Detect which cell encompasses the target text, then output its [x, y] center coordinate. 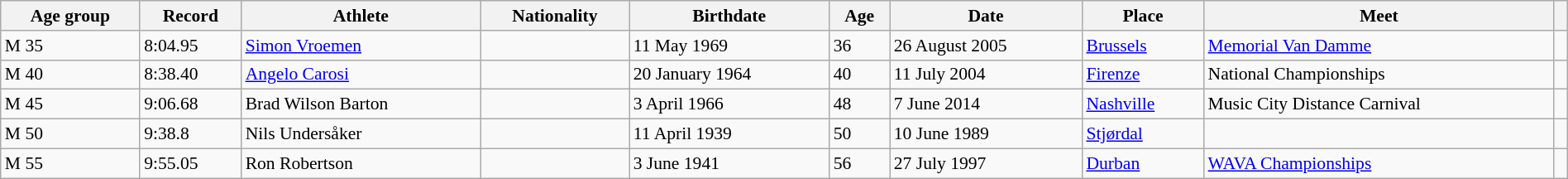
Memorial Van Damme [1379, 46]
11 April 1939 [729, 134]
Brussels [1143, 46]
Brad Wilson Barton [361, 104]
Record [190, 16]
8:38.40 [190, 75]
48 [860, 104]
Firenze [1143, 75]
M 40 [70, 75]
Nationality [554, 16]
8:04.95 [190, 46]
36 [860, 46]
Ron Robertson [361, 163]
9:06.68 [190, 104]
Athlete [361, 16]
Date [986, 16]
3 June 1941 [729, 163]
Age group [70, 16]
Place [1143, 16]
Nashville [1143, 104]
Music City Distance Carnival [1379, 104]
9:55.05 [190, 163]
M 45 [70, 104]
National Championships [1379, 75]
9:38.8 [190, 134]
M 55 [70, 163]
WAVA Championships [1379, 163]
Meet [1379, 16]
Simon Vroemen [361, 46]
Nils Undersåker [361, 134]
56 [860, 163]
20 January 1964 [729, 75]
Durban [1143, 163]
40 [860, 75]
3 April 1966 [729, 104]
Birthdate [729, 16]
27 July 1997 [986, 163]
11 May 1969 [729, 46]
50 [860, 134]
10 June 1989 [986, 134]
Stjørdal [1143, 134]
26 August 2005 [986, 46]
Age [860, 16]
11 July 2004 [986, 75]
M 35 [70, 46]
7 June 2014 [986, 104]
M 50 [70, 134]
Angelo Carosi [361, 75]
